Capture the cell that displays the provided text and extract its (X, Y) central coordinate. 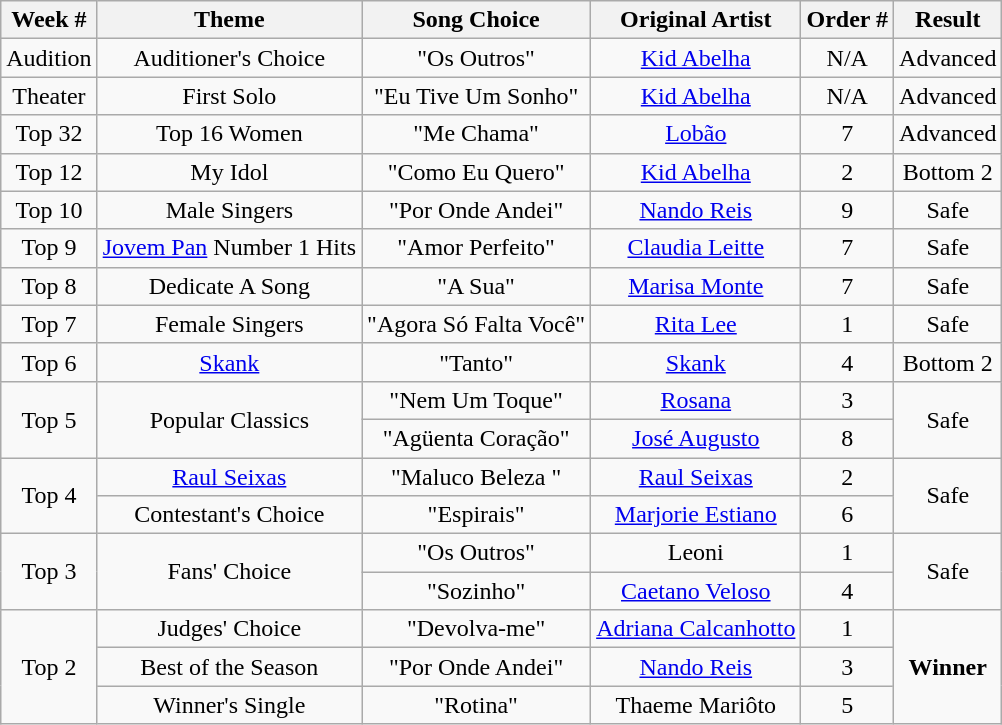
Lobão (696, 134)
Adriana Calcanhotto (696, 629)
Top 2 (49, 667)
Best of the Season (229, 667)
"Tanto" (476, 362)
Result (948, 20)
Marjorie Estiano (696, 515)
Top 3 (49, 572)
"Espirais" (476, 515)
Top 12 (49, 172)
Leoni (696, 553)
"Amor Perfeito" (476, 248)
9 (848, 210)
Female Singers (229, 324)
José Augusto (696, 438)
Claudia Leitte (696, 248)
"Agüenta Coração" (476, 438)
Dedicate A Song (229, 286)
"Devolva-me" (476, 629)
5 (848, 705)
Contestant's Choice (229, 515)
Auditioner's Choice (229, 58)
Theme (229, 20)
Marisa Monte (696, 286)
Top 6 (49, 362)
"Agora Só Falta Você" (476, 324)
Top 10 (49, 210)
Fans' Choice (229, 572)
"Me Chama" (476, 134)
My Idol (229, 172)
"Nem Um Toque" (476, 400)
Theater (49, 96)
Top 7 (49, 324)
Male Singers (229, 210)
Original Artist (696, 20)
6 (848, 515)
Winner (948, 667)
Top 9 (49, 248)
"A Sua" (476, 286)
Top 8 (49, 286)
Winner's Single (229, 705)
Audition (49, 58)
Top 4 (49, 496)
"Eu Tive Um Sonho" (476, 96)
Judges' Choice (229, 629)
First Solo (229, 96)
Rita Lee (696, 324)
Caetano Veloso (696, 591)
Top 5 (49, 419)
"Rotina" (476, 705)
Top 32 (49, 134)
Rosana (696, 400)
Jovem Pan Number 1 Hits (229, 248)
Order # (848, 20)
"Sozinho" (476, 591)
Song Choice (476, 20)
Week # (49, 20)
Thaeme Mariôto (696, 705)
"Maluco Beleza " (476, 477)
"Como Eu Quero" (476, 172)
Popular Classics (229, 419)
Top 16 Women (229, 134)
8 (848, 438)
